Provide the (X, Y) coordinate of the cell's center where the given text is located.  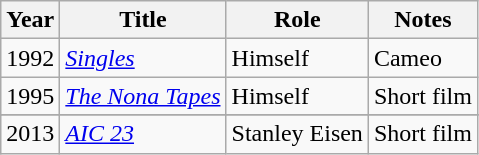
1992 (30, 58)
Singles (143, 58)
Stanley Eisen (297, 134)
Title (143, 20)
Year (30, 20)
AIC 23 (143, 134)
Notes (422, 20)
1995 (30, 96)
Cameo (422, 58)
2013 (30, 134)
The Nona Tapes (143, 96)
Role (297, 20)
